Detect which cell encompasses the target text, then output its (x, y) center coordinate. 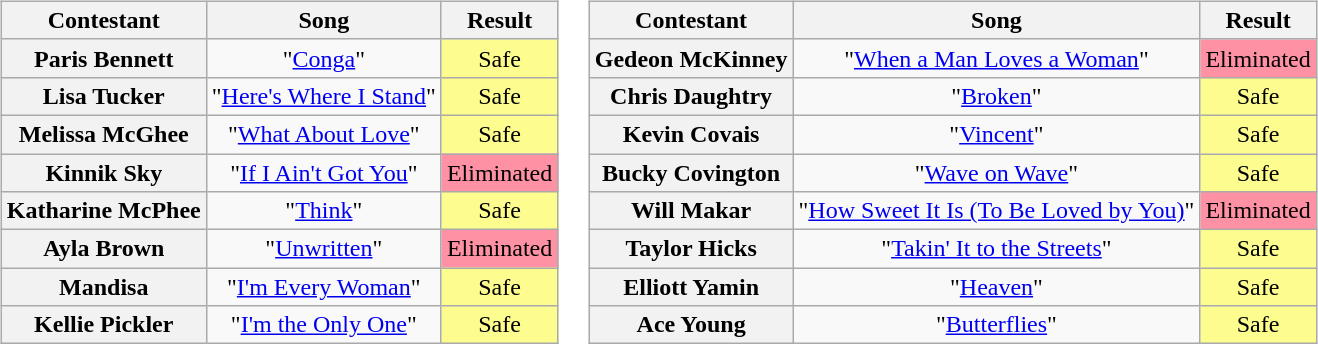
Lisa Tucker (104, 96)
Taylor Hicks (691, 249)
Ayla Brown (104, 249)
Paris Bennett (104, 58)
Katharine McPhee (104, 211)
"If I Ain't Got You" (324, 173)
"Vincent" (996, 134)
Chris Daughtry (691, 96)
Mandisa (104, 287)
"Unwritten" (324, 249)
"Butterflies" (996, 325)
"Here's Where I Stand" (324, 96)
"How Sweet It Is (To Be Loved by You)" (996, 211)
"What About Love" (324, 134)
Ace Young (691, 325)
"I'm the Only One" (324, 325)
"Conga" (324, 58)
"Takin' It to the Streets" (996, 249)
"Heaven" (996, 287)
Bucky Covington (691, 173)
"Think" (324, 211)
Elliott Yamin (691, 287)
"I'm Every Woman" (324, 287)
Kellie Pickler (104, 325)
Will Makar (691, 211)
Kevin Covais (691, 134)
Gedeon McKinney (691, 58)
"Wave on Wave" (996, 173)
Kinnik Sky (104, 173)
"Broken" (996, 96)
"When a Man Loves a Woman" (996, 58)
Melissa McGhee (104, 134)
